Extract the (X, Y) coordinate from the center of the cell holding the provided text.  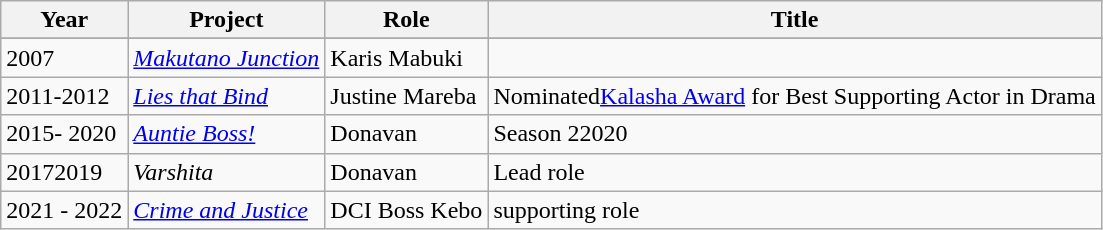
Makutano Junction (226, 58)
2015- 2020 (64, 134)
Project (226, 20)
Justine Mareba (406, 96)
Lead role (794, 172)
20172019 (64, 172)
Varshita (226, 172)
NominatedKalasha Award for Best Supporting Actor in Drama (794, 96)
Season 22020 (794, 134)
Auntie Boss! (226, 134)
DCI Boss Kebo (406, 210)
2011-2012 (64, 96)
Year (64, 20)
supporting role (794, 210)
2007 (64, 58)
Karis Mabuki (406, 58)
2021 - 2022 (64, 210)
Role (406, 20)
Title (794, 20)
Lies that Bind (226, 96)
Crime and Justice (226, 210)
